Scan for the cell matching the given text and deliver its (X, Y) coordinate at center. 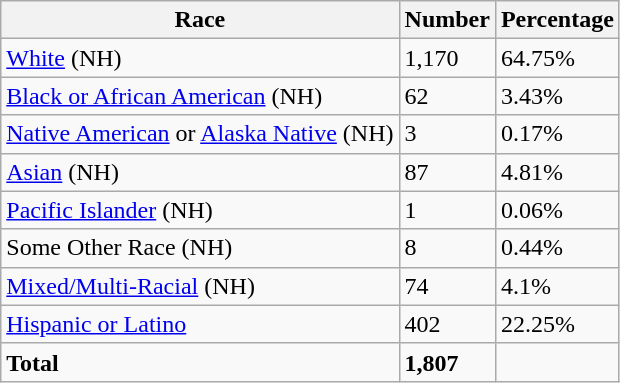
Asian (NH) (200, 172)
3 (447, 134)
1,807 (447, 362)
Number (447, 20)
4.1% (557, 286)
Native American or Alaska Native (NH) (200, 134)
22.25% (557, 324)
Black or African American (NH) (200, 96)
62 (447, 96)
Race (200, 20)
White (NH) (200, 58)
74 (447, 286)
0.06% (557, 210)
Hispanic or Latino (200, 324)
4.81% (557, 172)
1 (447, 210)
Percentage (557, 20)
0.44% (557, 248)
8 (447, 248)
64.75% (557, 58)
402 (447, 324)
Mixed/Multi-Racial (NH) (200, 286)
0.17% (557, 134)
Total (200, 362)
Pacific Islander (NH) (200, 210)
1,170 (447, 58)
Some Other Race (NH) (200, 248)
87 (447, 172)
3.43% (557, 96)
